Scan for the cell matching the given text and deliver its [x, y] coordinate at center. 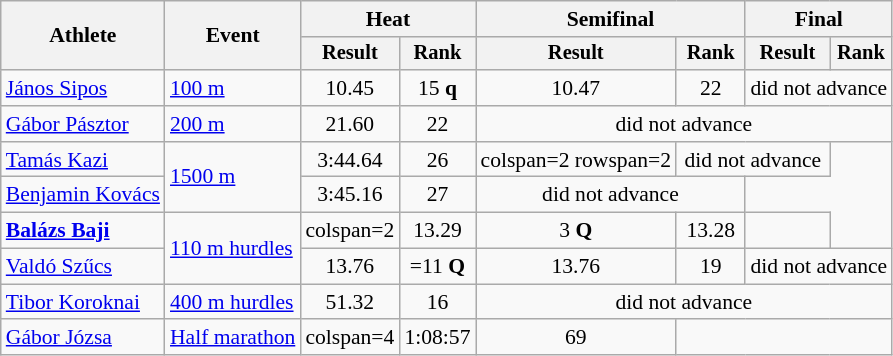
13.29 [437, 231]
Final [818, 19]
Half marathon [232, 338]
51.32 [350, 302]
Semifinal [611, 19]
13.28 [710, 231]
3:45.16 [350, 195]
Gábor Pásztor [83, 124]
Athlete [83, 36]
colspan=4 [350, 338]
Valdó Szűcs [83, 267]
15 q [437, 88]
Tamás Kazi [83, 160]
Benjamin Kovács [83, 195]
69 [576, 338]
3 Q [576, 231]
colspan=2 rowspan=2 [576, 160]
1:08:57 [437, 338]
19 [710, 267]
Heat [388, 19]
Gábor Józsa [83, 338]
=11 Q [437, 267]
colspan=2 [350, 231]
400 m hurdles [232, 302]
16 [437, 302]
10.47 [576, 88]
26 [437, 160]
27 [437, 195]
200 m [232, 124]
3:44.64 [350, 160]
1500 m [232, 178]
100 m [232, 88]
Event [232, 36]
10.45 [350, 88]
110 m hurdles [232, 248]
Balázs Baji [83, 231]
Tibor Koroknai [83, 302]
János Sipos [83, 88]
21.60 [350, 124]
